Return (X, Y) of the center of cell containing provided text 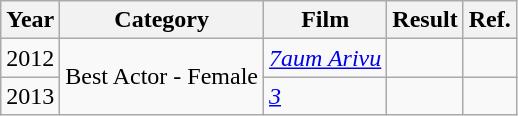
Ref. (490, 20)
3 (326, 96)
Best Actor - Female (162, 77)
Year (30, 20)
Result (425, 20)
2013 (30, 96)
Film (326, 20)
7aum Arivu (326, 58)
Category (162, 20)
2012 (30, 58)
